Determine the [x, y] coordinate at the center of the cell enclosing the given text.  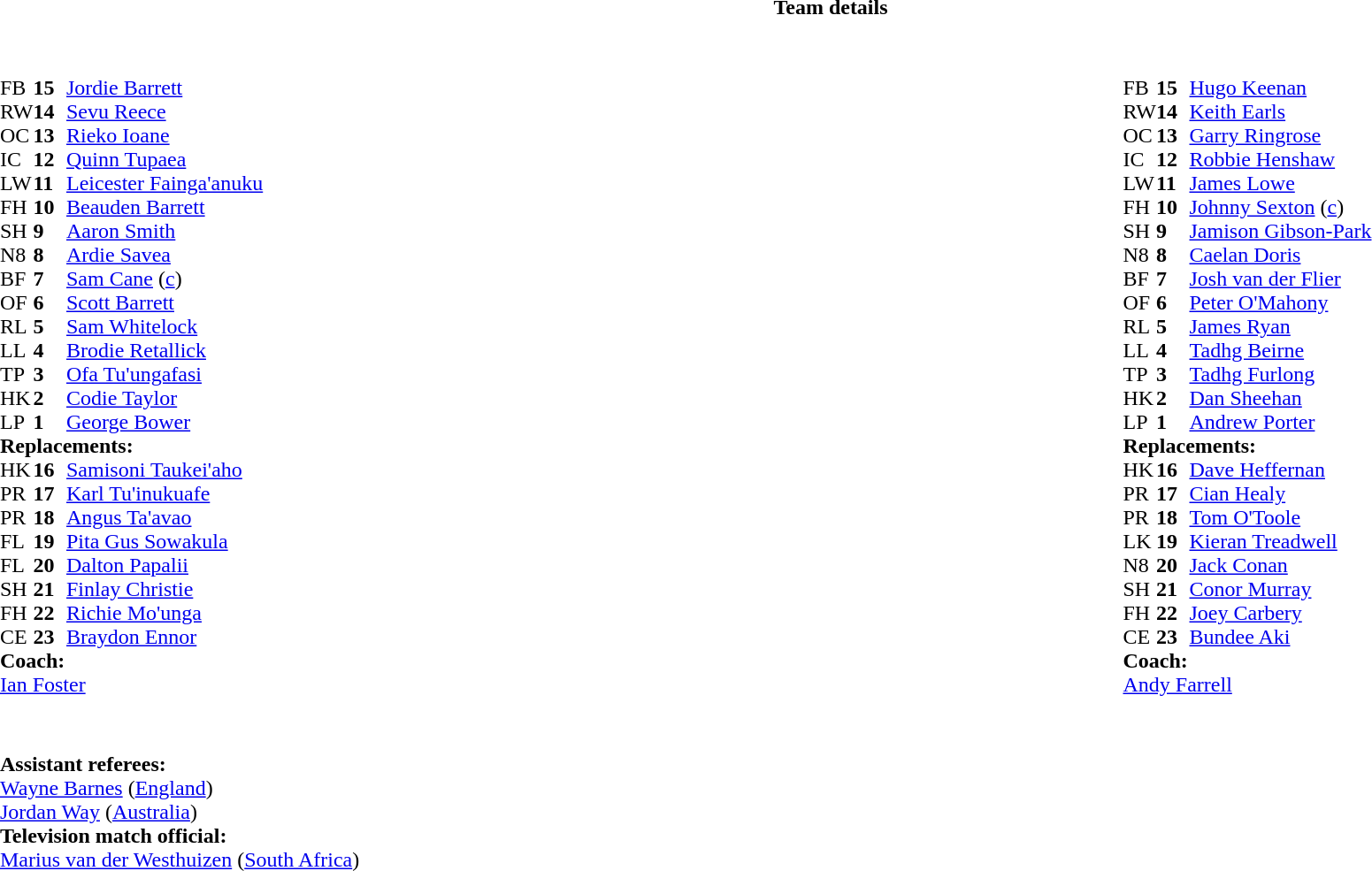
Andrew Porter [1280, 423]
Finlay Christie [165, 589]
Keith Earls [1280, 111]
Karl Tu'inukuafe [165, 493]
Ian Foster [131, 684]
Jamison Gibson-Park [1280, 232]
Andy Farrell [1247, 684]
Cian Healy [1280, 493]
Brodie Retallick [165, 350]
Ardie Savea [165, 255]
Aaron Smith [165, 232]
Codie Taylor [165, 398]
Garry Ringrose [1280, 136]
Hugo Keenan [1280, 88]
Samisoni Taukei'aho [165, 470]
Braydon Ennor [165, 637]
Robbie Henshaw [1280, 159]
Rieko Ioane [165, 136]
Tadhg Furlong [1280, 375]
Dan Sheehan [1280, 398]
Peter O'Mahony [1280, 302]
Pita Gus Sowakula [165, 541]
Joey Carbery [1280, 614]
Angus Ta'avao [165, 518]
George Bower [165, 423]
Josh van der Flier [1280, 279]
Jordie Barrett [165, 88]
Sevu Reece [165, 111]
Bundee Aki [1280, 637]
Scott Barrett [165, 302]
Dalton Papalii [165, 566]
Johnny Sexton (c) [1280, 207]
Ofa Tu'ungafasi [165, 375]
LK [1139, 541]
Quinn Tupaea [165, 159]
Sam Whitelock [165, 327]
James Ryan [1280, 327]
Kieran Treadwell [1280, 541]
Richie Mo'unga [165, 614]
Leicester Fainga'anuku [165, 184]
Beauden Barrett [165, 207]
Tom O'Toole [1280, 518]
Sam Cane (c) [165, 279]
Conor Murray [1280, 589]
Dave Heffernan [1280, 470]
Jack Conan [1280, 566]
Caelan Doris [1280, 255]
Tadhg Beirne [1280, 350]
James Lowe [1280, 184]
